Extract the (X, Y) coordinate from the center of the cell holding the provided text.  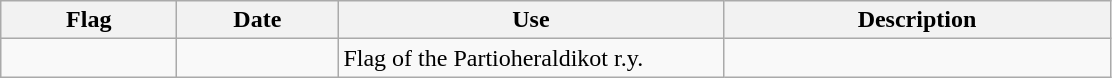
Description (917, 20)
Flag of the Partioheraldikot r.y. (531, 58)
Use (531, 20)
Flag (89, 20)
Date (258, 20)
